Search for the cell housing the specified text and yield its (x, y) center coordinate. 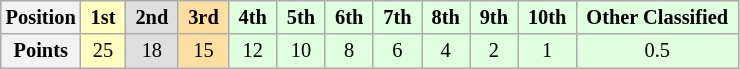
25 (104, 51)
8 (349, 51)
18 (152, 51)
6th (349, 17)
10th (547, 17)
8th (446, 17)
10 (301, 51)
1 (547, 51)
4th (253, 17)
2 (494, 51)
12 (253, 51)
Other Classified (657, 17)
7th (397, 17)
5th (301, 17)
0.5 (657, 51)
15 (203, 51)
9th (494, 17)
3rd (203, 17)
1st (104, 17)
6 (397, 51)
Points (41, 51)
Position (41, 17)
4 (446, 51)
2nd (152, 17)
